Provide the (X, Y) coordinate of the cell's center where the given text is located.  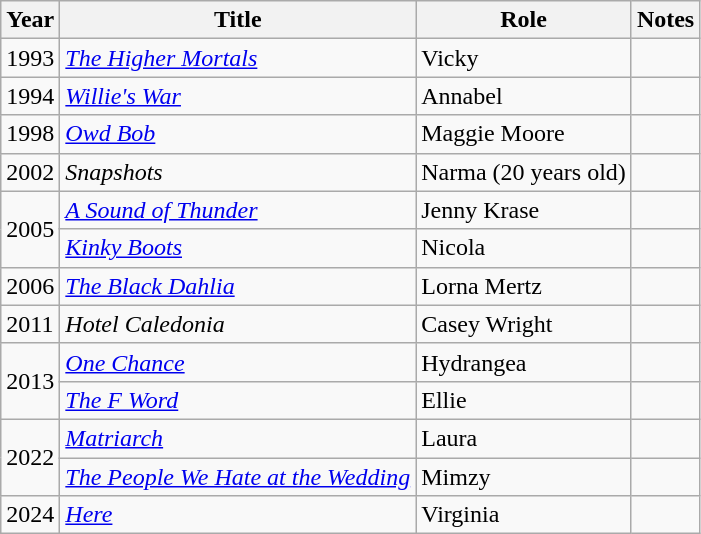
The People We Hate at the Wedding (238, 477)
Annabel (524, 96)
Casey Wright (524, 324)
Mimzy (524, 477)
2011 (30, 324)
Willie's War (238, 96)
The F Word (238, 400)
2002 (30, 172)
1994 (30, 96)
Matriarch (238, 438)
Maggie Moore (524, 134)
Snapshots (238, 172)
Vicky (524, 58)
The Black Dahlia (238, 286)
Nicola (524, 248)
1993 (30, 58)
Notes (665, 20)
Virginia (524, 515)
2006 (30, 286)
Jenny Krase (524, 210)
Hotel Caledonia (238, 324)
2013 (30, 381)
Role (524, 20)
Owd Bob (238, 134)
Kinky Boots (238, 248)
Here (238, 515)
One Chance (238, 362)
Title (238, 20)
Ellie (524, 400)
2024 (30, 515)
Lorna Mertz (524, 286)
2005 (30, 229)
Narma (20 years old) (524, 172)
Hydrangea (524, 362)
Year (30, 20)
2022 (30, 457)
1998 (30, 134)
Laura (524, 438)
A Sound of Thunder (238, 210)
The Higher Mortals (238, 58)
